Extract the (X, Y) coordinate from the center of the cell holding the provided text.  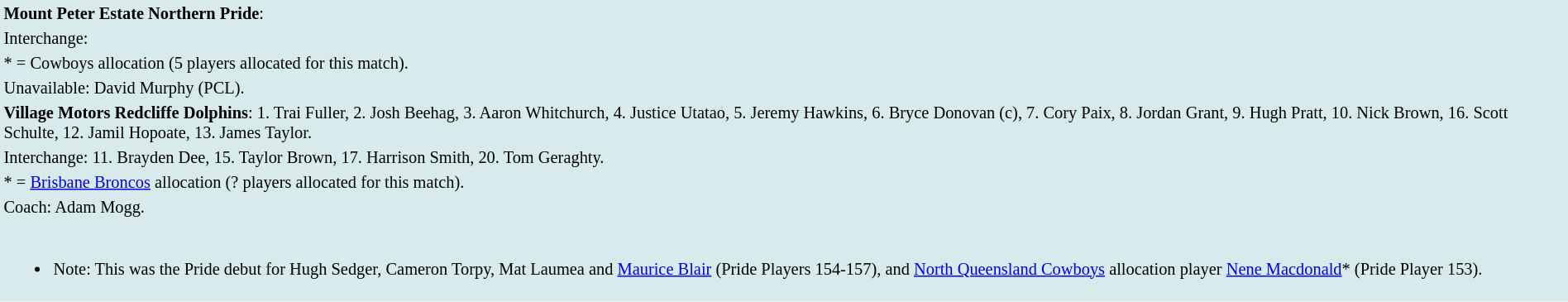
Unavailable: David Murphy (PCL). (784, 88)
* = Brisbane Broncos allocation (? players allocated for this match). (784, 182)
Interchange: (784, 38)
Mount Peter Estate Northern Pride: (784, 13)
* = Cowboys allocation (5 players allocated for this match). (784, 63)
Coach: Adam Mogg. (784, 207)
Interchange: 11. Brayden Dee, 15. Taylor Brown, 17. Harrison Smith, 20. Tom Geraghty. (784, 157)
